Determine the [x, y] coordinate at the center of the cell enclosing the given text.  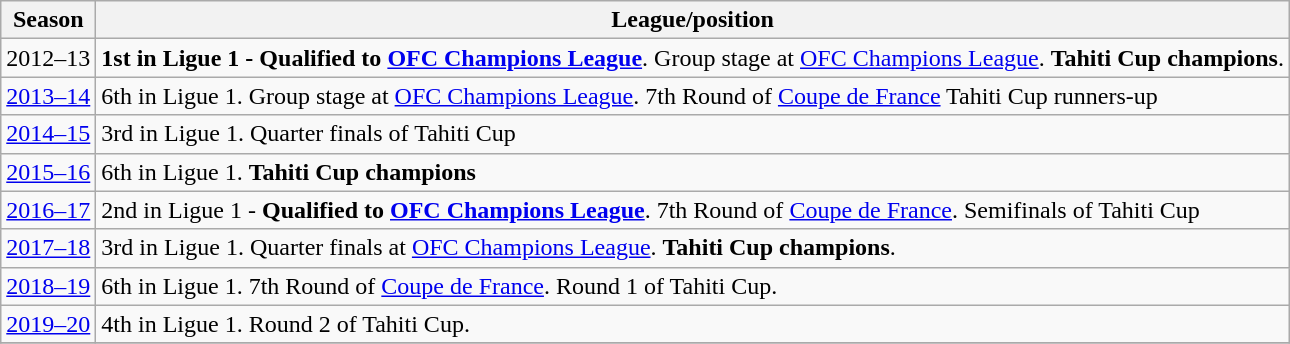
6th in Ligue 1. Group stage at OFC Champions League. 7th Round of Coupe de France Tahiti Cup runners-up [693, 96]
2013–14 [48, 96]
2014–15 [48, 134]
3rd in Ligue 1. Quarter finals of Tahiti Cup [693, 134]
4th in Ligue 1. Round 2 of Tahiti Cup. [693, 324]
3rd in Ligue 1. Quarter finals at OFC Champions League. Tahiti Cup champions. [693, 248]
2019–20 [48, 324]
2nd in Ligue 1 - Qualified to OFC Champions League. 7th Round of Coupe de France. Semifinals of Tahiti Cup [693, 210]
6th in Ligue 1. Tahiti Cup champions [693, 172]
2017–18 [48, 248]
League/position [693, 20]
2016–17 [48, 210]
1st in Ligue 1 - Qualified to OFC Champions League. Group stage at OFC Champions League. Tahiti Cup champions. [693, 58]
2018–19 [48, 286]
2015–16 [48, 172]
2012–13 [48, 58]
Season [48, 20]
6th in Ligue 1. 7th Round of Coupe de France. Round 1 of Tahiti Cup. [693, 286]
